Extract the (X, Y) coordinate from the center of the cell holding the provided text.  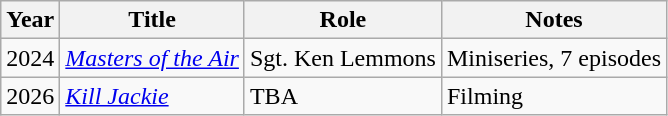
Sgt. Ken Lemmons (342, 58)
TBA (342, 96)
Filming (554, 96)
Title (152, 20)
2024 (30, 58)
Year (30, 20)
Notes (554, 20)
Masters of the Air (152, 58)
Role (342, 20)
Kill Jackie (152, 96)
Miniseries, 7 episodes (554, 58)
2026 (30, 96)
